Capture the cell that displays the provided text and extract its (X, Y) central coordinate. 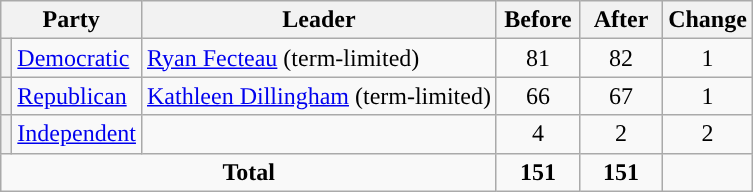
Change (708, 20)
66 (538, 96)
67 (622, 96)
81 (538, 58)
Democratic (77, 58)
Kathleen Dillingham (term-limited) (318, 96)
Republican (77, 96)
Ryan Fecteau (term-limited) (318, 58)
Total (249, 172)
After (622, 20)
Party (72, 20)
4 (538, 134)
Before (538, 20)
Independent (77, 134)
Leader (318, 20)
82 (622, 58)
